Output the [X, Y] coordinate of the center of the cell containing the given text.  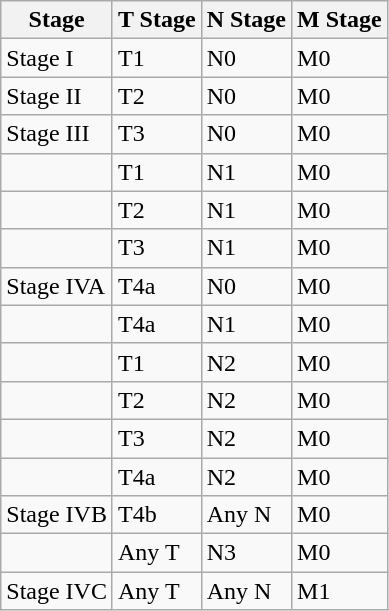
M1 [340, 591]
N Stage [246, 20]
T4b [156, 515]
T Stage [156, 20]
Stage II [57, 96]
Stage IVB [57, 515]
Stage III [57, 134]
Stage IVC [57, 591]
N3 [246, 553]
Stage I [57, 58]
Stage IVA [57, 286]
Stage [57, 20]
M Stage [340, 20]
